Locate the cell with the specified text and output its [X, Y] center coordinate. 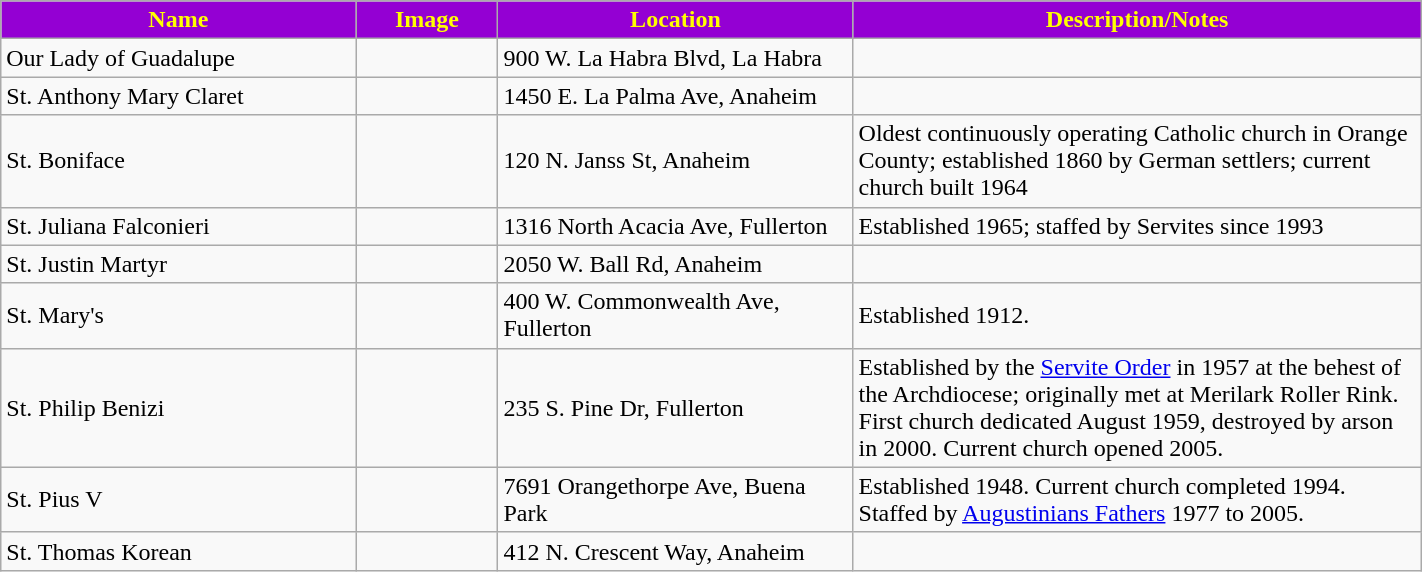
7691 Orangethorpe Ave, Buena Park [676, 500]
St. Thomas Korean [178, 551]
Established 1965; staffed by Servites since 1993 [1137, 226]
120 N. Janss St, Anaheim [676, 161]
900 W. La Habra Blvd, La Habra [676, 58]
2050 W. Ball Rd, Anaheim [676, 264]
St. Pius V [178, 500]
Description/Notes [1137, 20]
Location [676, 20]
St. Anthony Mary Claret [178, 96]
Our Lady of Guadalupe [178, 58]
Established 1948. Current church completed 1994. Staffed by Augustinians Fathers 1977 to 2005. [1137, 500]
Oldest continuously operating Catholic church in Orange County; established 1860 by German settlers; current church built 1964 [1137, 161]
St. Mary's [178, 316]
412 N. Crescent Way, Anaheim [676, 551]
235 S. Pine Dr, Fullerton [676, 408]
St. Justin Martyr [178, 264]
St. Juliana Falconieri [178, 226]
1450 E. La Palma Ave, Anaheim [676, 96]
St. Philip Benizi [178, 408]
1316 North Acacia Ave, Fullerton [676, 226]
Established 1912. [1137, 316]
400 W. Commonwealth Ave, Fullerton [676, 316]
Image [427, 20]
St. Boniface [178, 161]
Name [178, 20]
